Find where the given text appears and provide that cell's center as [X, Y] coordinate. 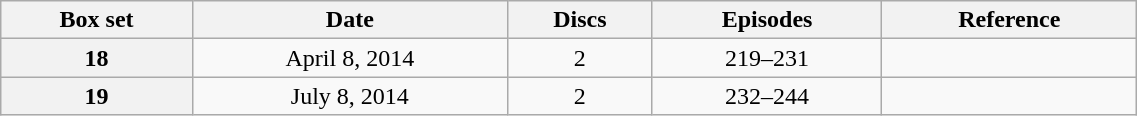
Reference [1010, 20]
232–244 [766, 96]
July 8, 2014 [350, 96]
Box set [97, 20]
April 8, 2014 [350, 58]
219–231 [766, 58]
Discs [580, 20]
Episodes [766, 20]
18 [97, 58]
19 [97, 96]
Date [350, 20]
